Output the [x, y] coordinate of the center of the cell containing the given text.  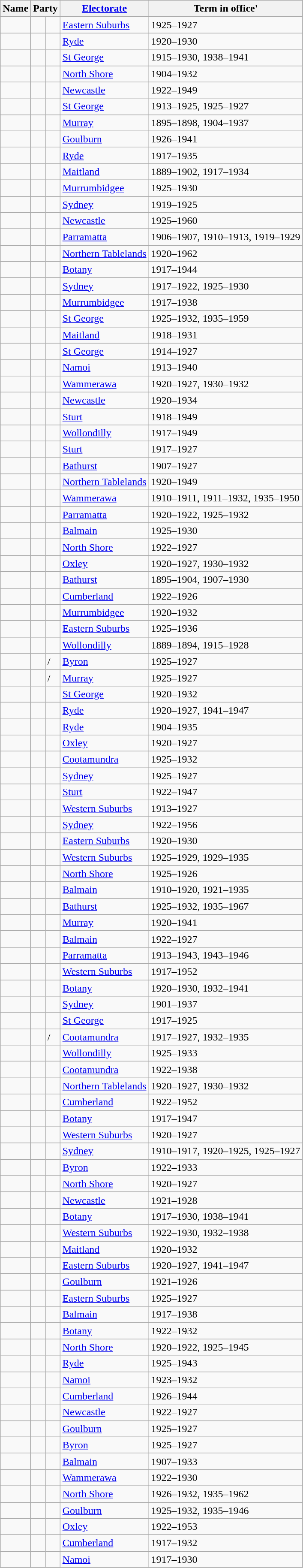
1913–1943, 1943–1946 [225, 955]
Electorate [105, 9]
1917–1947 [225, 1119]
1922–1952 [225, 1102]
1917–1932 [225, 1543]
1914–1927 [225, 351]
1918–1949 [225, 416]
1922–1953 [225, 1527]
1917–1927 [225, 449]
1922–1926 [225, 596]
1917–1944 [225, 270]
1917–1927, 1932–1935 [225, 1037]
1922–1930, 1932–1938 [225, 1233]
1906–1907, 1910–1913, 1919–1929 [225, 237]
1926–1932, 1935–1962 [225, 1494]
1925–1932, 1935–1946 [225, 1510]
1920–1922, 1925–1932 [225, 515]
1920–1962 [225, 253]
1913–1940 [225, 368]
1925–1933 [225, 1053]
1925–1932 [225, 760]
Name [15, 9]
1917–1935 [225, 155]
1913–1925, 1925–1927 [225, 106]
1925–1932, 1935–1967 [225, 906]
1926–1944 [225, 1396]
1907–1927 [225, 465]
1922–1956 [225, 825]
1926–1941 [225, 139]
1904–1935 [225, 727]
1920–1930, 1932–1941 [225, 988]
1917–1952 [225, 971]
1920–1949 [225, 482]
1901–1937 [225, 1004]
1922–1932 [225, 1331]
1918–1931 [225, 335]
1925–1929, 1929–1935 [225, 857]
1913–1927 [225, 808]
1922–1938 [225, 1070]
1922–1930 [225, 1478]
1921–1928 [225, 1200]
1917–1949 [225, 433]
1907–1933 [225, 1461]
1920–1941 [225, 923]
1917–1925 [225, 1021]
1915–1930, 1938–1941 [225, 57]
1925–1943 [225, 1363]
1923–1932 [225, 1380]
1925–1926 [225, 874]
1925–1936 [225, 629]
1920–1922, 1925–1945 [225, 1347]
1925–1932, 1935–1959 [225, 319]
1904–1932 [225, 74]
1889–1894, 1915–1928 [225, 645]
Party [45, 9]
1895–1904, 1907–1930 [225, 580]
1910–1917, 1920–1925, 1925–1927 [225, 1151]
1895–1898, 1904–1937 [225, 123]
1922–1949 [225, 90]
1922–1947 [225, 792]
1917–1930 [225, 1559]
1910–1911, 1911–1932, 1935–1950 [225, 498]
1910–1920, 1921–1935 [225, 890]
1920–1934 [225, 400]
1925–1960 [225, 221]
Term in office' [225, 9]
1889–1902, 1917–1934 [225, 172]
1917–1922, 1925–1930 [225, 286]
1922–1933 [225, 1167]
1917–1930, 1938–1941 [225, 1216]
1921–1926 [225, 1282]
1919–1925 [225, 205]
